From the cell containing the given text, extract its center point as [x, y] coordinate. 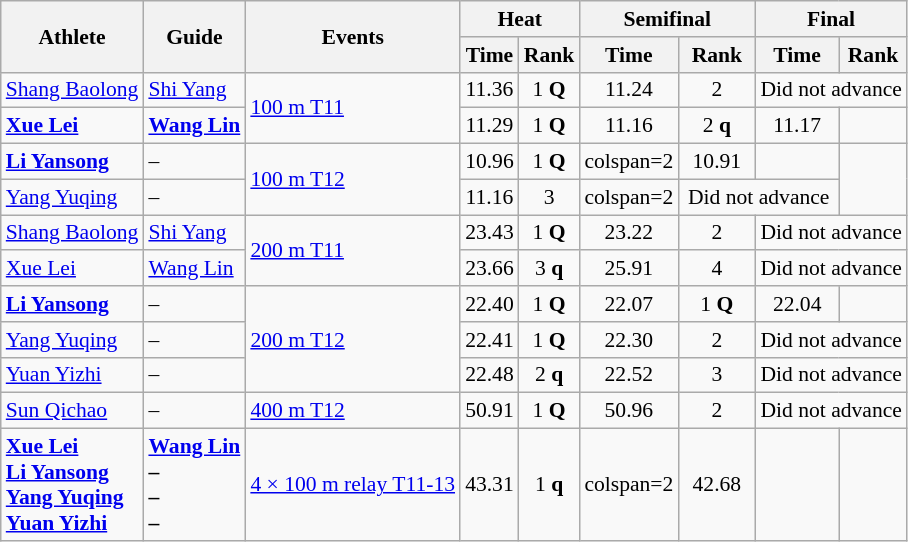
Athlete [72, 36]
10.96 [490, 162]
11.24 [628, 90]
11.36 [490, 90]
1 q [550, 485]
22.52 [628, 375]
50.96 [628, 411]
43.31 [490, 485]
22.40 [490, 304]
42.68 [716, 485]
200 m T12 [352, 340]
4 [716, 269]
Xue LeiLi YansongYang YuqingYuan Yizhi [72, 485]
200 m T11 [352, 250]
100 m T12 [352, 180]
22.41 [490, 340]
Wang Lin––– [194, 485]
4 × 100 m relay T11-13 [352, 485]
22.04 [797, 304]
10.91 [716, 162]
Sun Qichao [72, 411]
Final [831, 19]
50.91 [490, 411]
3 q [550, 269]
100 m T11 [352, 108]
22.07 [628, 304]
Heat [520, 19]
400 m T12 [352, 411]
Guide [194, 36]
22.48 [490, 375]
Semifinal [667, 19]
Events [352, 36]
25.91 [628, 269]
23.66 [490, 269]
Yuan Yizhi [72, 375]
23.43 [490, 233]
11.29 [490, 126]
23.22 [628, 233]
11.17 [797, 126]
22.30 [628, 340]
